Return the [X, Y] coordinate for the center point of the cell that contains the specified text.  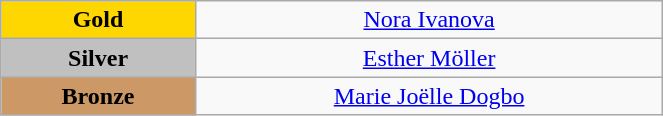
Silver [98, 58]
Marie Joëlle Dogbo [429, 96]
Nora Ivanova [429, 20]
Gold [98, 20]
Esther Möller [429, 58]
Bronze [98, 96]
